Search for the cell housing the specified text and yield its (X, Y) center coordinate. 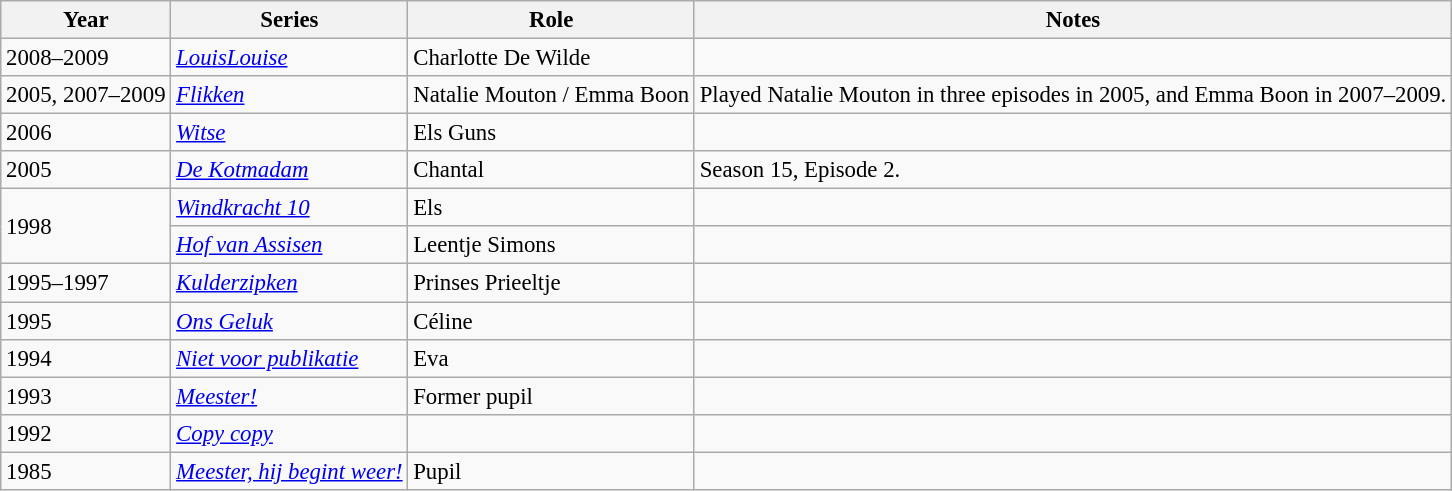
Copy copy (290, 433)
Hof van Assisen (290, 245)
Niet voor publikatie (290, 358)
Chantal (551, 170)
Pupil (551, 471)
De Kotmadam (290, 170)
Notes (1072, 20)
Role (551, 20)
Flikken (290, 95)
Former pupil (551, 396)
2005 (86, 170)
Kulderzipken (290, 283)
1995–1997 (86, 283)
1994 (86, 358)
Series (290, 20)
2006 (86, 133)
Year (86, 20)
1985 (86, 471)
Ons Geluk (290, 321)
Eva (551, 358)
Prinses Prieeltje (551, 283)
1993 (86, 396)
Meester! (290, 396)
2008–2009 (86, 58)
Witse (290, 133)
Charlotte De Wilde (551, 58)
1995 (86, 321)
Leentje Simons (551, 245)
1998 (86, 226)
Played Natalie Mouton in three episodes in 2005, and Emma Boon in 2007–2009. (1072, 95)
Season 15, Episode 2. (1072, 170)
2005, 2007–2009 (86, 95)
Els Guns (551, 133)
Céline (551, 321)
Natalie Mouton / Emma Boon (551, 95)
LouisLouise (290, 58)
Meester, hij begint weer! (290, 471)
Els (551, 208)
1992 (86, 433)
Windkracht 10 (290, 208)
